Identify which cell holds the provided text, then report its (x, y) central coordinate. 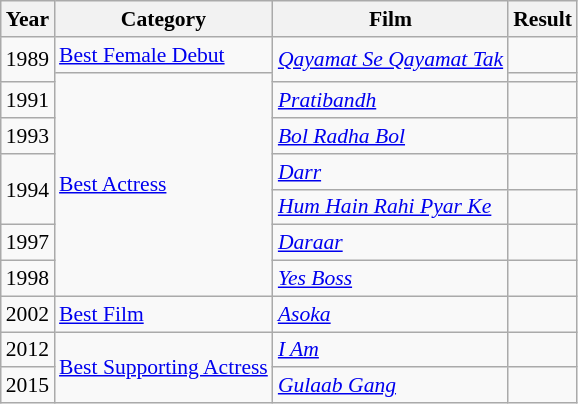
Best Film (164, 314)
Year (28, 19)
2002 (28, 314)
1991 (28, 101)
1998 (28, 279)
1989 (28, 60)
Bol Radha Bol (390, 136)
1994 (28, 190)
Asoka (390, 314)
Gulaab Gang (390, 386)
Film (390, 19)
2015 (28, 386)
Daraar (390, 243)
I Am (390, 350)
Category (164, 19)
Best Actress (164, 184)
Pratibandh (390, 101)
2012 (28, 350)
Hum Hain Rahi Pyar Ke (390, 207)
Best Supporting Actress (164, 368)
Yes Boss (390, 279)
Darr (390, 172)
1993 (28, 136)
Best Female Debut (164, 55)
Result (542, 19)
1997 (28, 243)
Qayamat Se Qayamat Tak (390, 60)
